Scan for the cell matching the given text and deliver its [X, Y] coordinate at center. 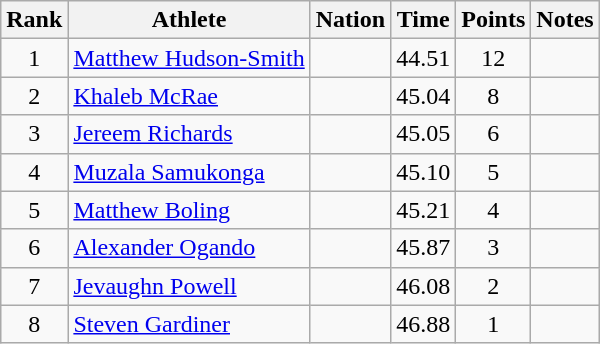
Muzala Samukonga [189, 172]
45.04 [424, 96]
45.87 [424, 248]
Time [424, 20]
Points [494, 20]
Notes [565, 20]
46.88 [424, 324]
Matthew Boling [189, 210]
Rank [34, 20]
44.51 [424, 58]
Jereem Richards [189, 134]
Jevaughn Powell [189, 286]
45.10 [424, 172]
Athlete [189, 20]
7 [34, 286]
Alexander Ogando [189, 248]
Nation [350, 20]
12 [494, 58]
Steven Gardiner [189, 324]
45.05 [424, 134]
46.08 [424, 286]
45.21 [424, 210]
Khaleb McRae [189, 96]
Matthew Hudson-Smith [189, 58]
